Return the [x, y] coordinate for the center point of the cell that contains the specified text.  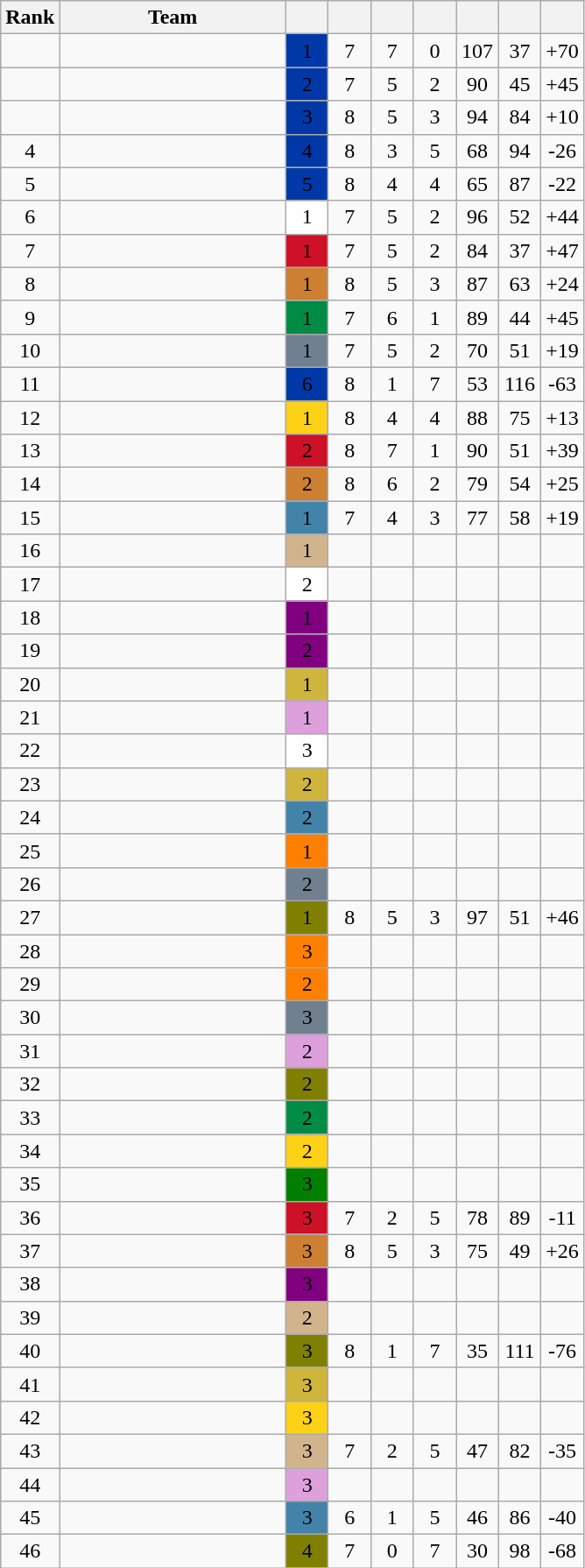
-35 [562, 1451]
-76 [562, 1351]
22 [30, 751]
40 [30, 1351]
78 [478, 1218]
79 [478, 484]
-11 [562, 1218]
86 [520, 1518]
+46 [562, 917]
16 [30, 551]
39 [30, 1317]
116 [520, 384]
53 [478, 384]
14 [30, 484]
82 [520, 1451]
+26 [562, 1251]
43 [30, 1451]
9 [30, 317]
63 [520, 284]
58 [520, 518]
21 [30, 717]
36 [30, 1218]
+25 [562, 484]
25 [30, 851]
70 [478, 350]
38 [30, 1284]
+13 [562, 418]
12 [30, 418]
54 [520, 484]
41 [30, 1384]
88 [478, 418]
10 [30, 350]
+24 [562, 284]
17 [30, 584]
11 [30, 384]
-68 [562, 1551]
32 [30, 1084]
24 [30, 817]
26 [30, 884]
107 [478, 51]
29 [30, 985]
52 [520, 217]
+10 [562, 117]
42 [30, 1417]
+39 [562, 451]
47 [478, 1451]
97 [478, 917]
27 [30, 917]
13 [30, 451]
33 [30, 1118]
77 [478, 518]
65 [478, 184]
-26 [562, 151]
31 [30, 1051]
19 [30, 651]
111 [520, 1351]
23 [30, 784]
96 [478, 217]
-22 [562, 184]
18 [30, 618]
15 [30, 518]
+44 [562, 217]
-40 [562, 1518]
+47 [562, 251]
Rank [30, 18]
98 [520, 1551]
20 [30, 684]
68 [478, 151]
49 [520, 1251]
34 [30, 1151]
Team [173, 18]
28 [30, 950]
-63 [562, 384]
+70 [562, 51]
